Locate the cell with the specified text and output its [X, Y] center coordinate. 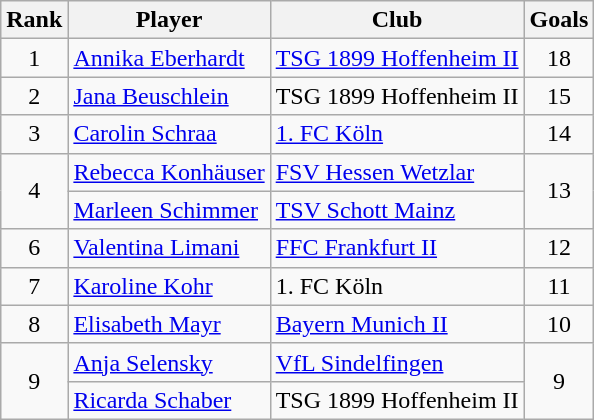
14 [559, 134]
Goals [559, 20]
Valentina Limani [169, 248]
Anja Selensky [169, 362]
4 [34, 191]
Player [169, 20]
12 [559, 248]
3 [34, 134]
1 [34, 58]
TSV Schott Mainz [397, 210]
Rebecca Konhäuser [169, 172]
Karoline Kohr [169, 286]
Marleen Schimmer [169, 210]
15 [559, 96]
2 [34, 96]
11 [559, 286]
6 [34, 248]
FSV Hessen Wetzlar [397, 172]
Bayern Munich II [397, 324]
Ricarda Schaber [169, 400]
Jana Beuschlein [169, 96]
Rank [34, 20]
8 [34, 324]
10 [559, 324]
13 [559, 191]
7 [34, 286]
Carolin Schraa [169, 134]
18 [559, 58]
FFC Frankfurt II [397, 248]
Elisabeth Mayr [169, 324]
Annika Eberhardt [169, 58]
VfL Sindelfingen [397, 362]
Club [397, 20]
